Search for the cell housing the specified text and yield its [x, y] center coordinate. 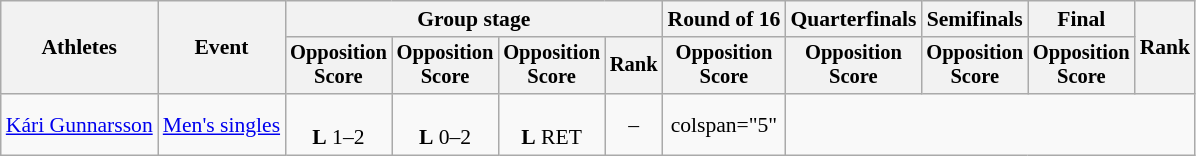
colspan="5" [724, 124]
Group stage [474, 19]
Kári Gunnarsson [80, 124]
Round of 16 [724, 19]
L RET [552, 124]
Final [1082, 19]
Men's singles [222, 124]
Quarterfinals [853, 19]
Event [222, 48]
Semifinals [974, 19]
L 1–2 [338, 124]
– [634, 124]
L 0–2 [446, 124]
Athletes [80, 48]
